Return [x, y] of the center of cell containing provided text 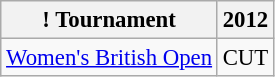
CUT [245, 58]
Women's British Open [110, 58]
! Tournament [110, 20]
2012 [245, 20]
